Search for the cell housing the specified text and yield its [x, y] center coordinate. 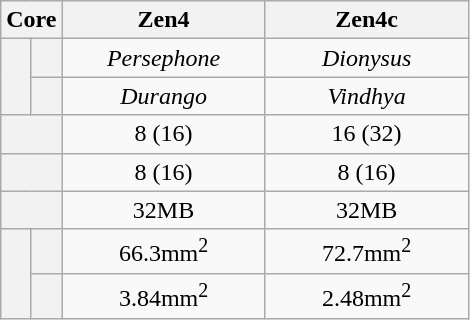
2.48mm2 [366, 296]
Persephone [164, 58]
Durango [164, 96]
72.7mm2 [366, 252]
Zen4c [366, 20]
3.84mm2 [164, 296]
Vindhya [366, 96]
66.3mm2 [164, 252]
Dionysus [366, 58]
Zen4 [164, 20]
Core [32, 20]
16 (32) [366, 134]
